For the text-containing cell, return its midpoint in [X, Y] coordinate format. 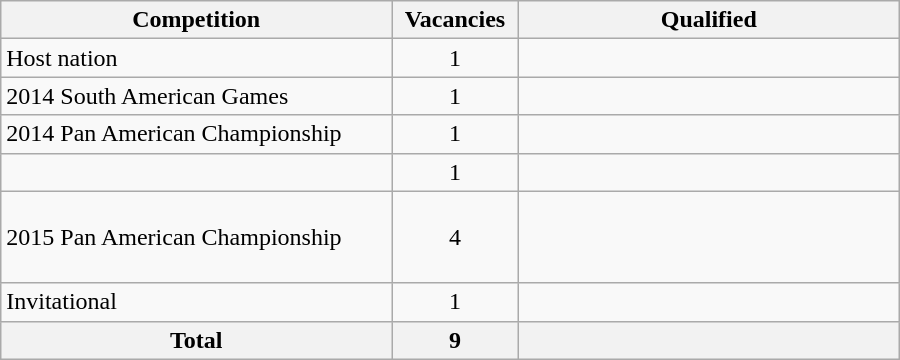
Qualified [708, 20]
2014 Pan American Championship [196, 134]
2015 Pan American Championship [196, 237]
4 [456, 237]
Host nation [196, 58]
9 [456, 340]
Invitational [196, 302]
Vacancies [456, 20]
Competition [196, 20]
2014 South American Games [196, 96]
Total [196, 340]
